Scan for the cell matching the given text and deliver its (X, Y) coordinate at center. 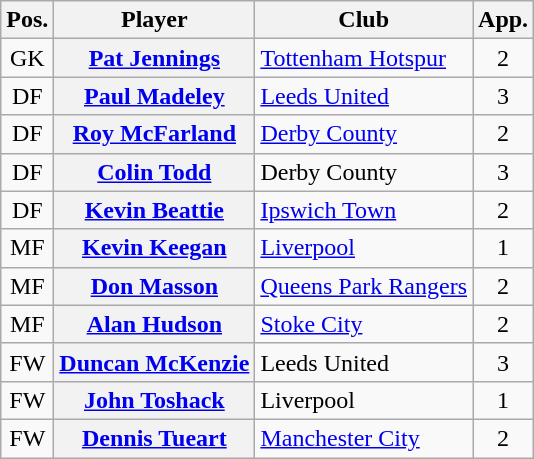
Pos. (28, 20)
Duncan McKenzie (154, 362)
Pat Jennings (154, 58)
Queens Park Rangers (364, 286)
GK (28, 58)
App. (504, 20)
Paul Madeley (154, 96)
Alan Hudson (154, 324)
Tottenham Hotspur (364, 58)
Manchester City (364, 438)
Ipswich Town (364, 210)
Colin Todd (154, 172)
John Toshack (154, 400)
Roy McFarland (154, 134)
Club (364, 20)
Player (154, 20)
Don Masson (154, 286)
Kevin Beattie (154, 210)
Stoke City (364, 324)
Dennis Tueart (154, 438)
Kevin Keegan (154, 248)
